Return (X, Y) of the center of cell containing provided text 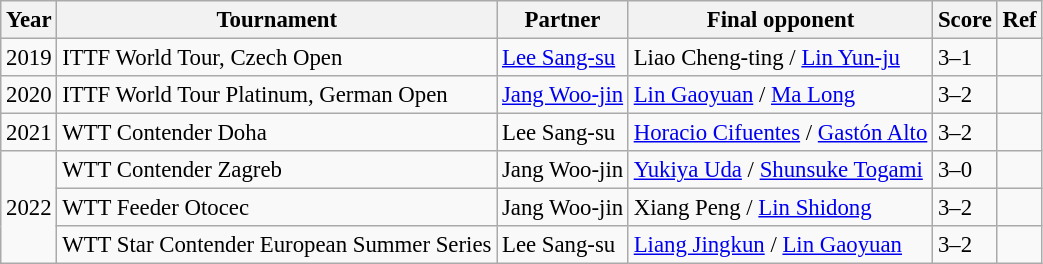
Final opponent (780, 20)
Yukiya Uda / Shunsuke Togami (780, 170)
Liao Cheng-ting / Lin Yun-ju (780, 58)
Liang Jingkun / Lin Gaoyuan (780, 245)
Year (29, 20)
Score (966, 20)
WTT Star Contender European Summer Series (277, 245)
Tournament (277, 20)
2019 (29, 58)
ITTF World Tour Platinum, German Open (277, 95)
Horacio Cifuentes / Gastón Alto (780, 133)
WTT Contender Zagreb (277, 170)
Partner (563, 20)
Lin Gaoyuan / Ma Long (780, 95)
Ref (1020, 20)
2022 (29, 208)
WTT Contender Doha (277, 133)
2021 (29, 133)
WTT Feeder Otocec (277, 208)
2020 (29, 95)
ITTF World Tour, Czech Open (277, 58)
3–1 (966, 58)
Xiang Peng / Lin Shidong (780, 208)
3–0 (966, 170)
